From the cell containing the given text, extract its center point as (x, y) coordinate. 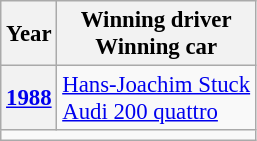
Year (29, 34)
Winning driverWinning car (156, 34)
Hans-Joachim StuckAudi 200 quattro (156, 98)
1988 (29, 98)
